Detect which cell encompasses the target text, then output its (X, Y) center coordinate. 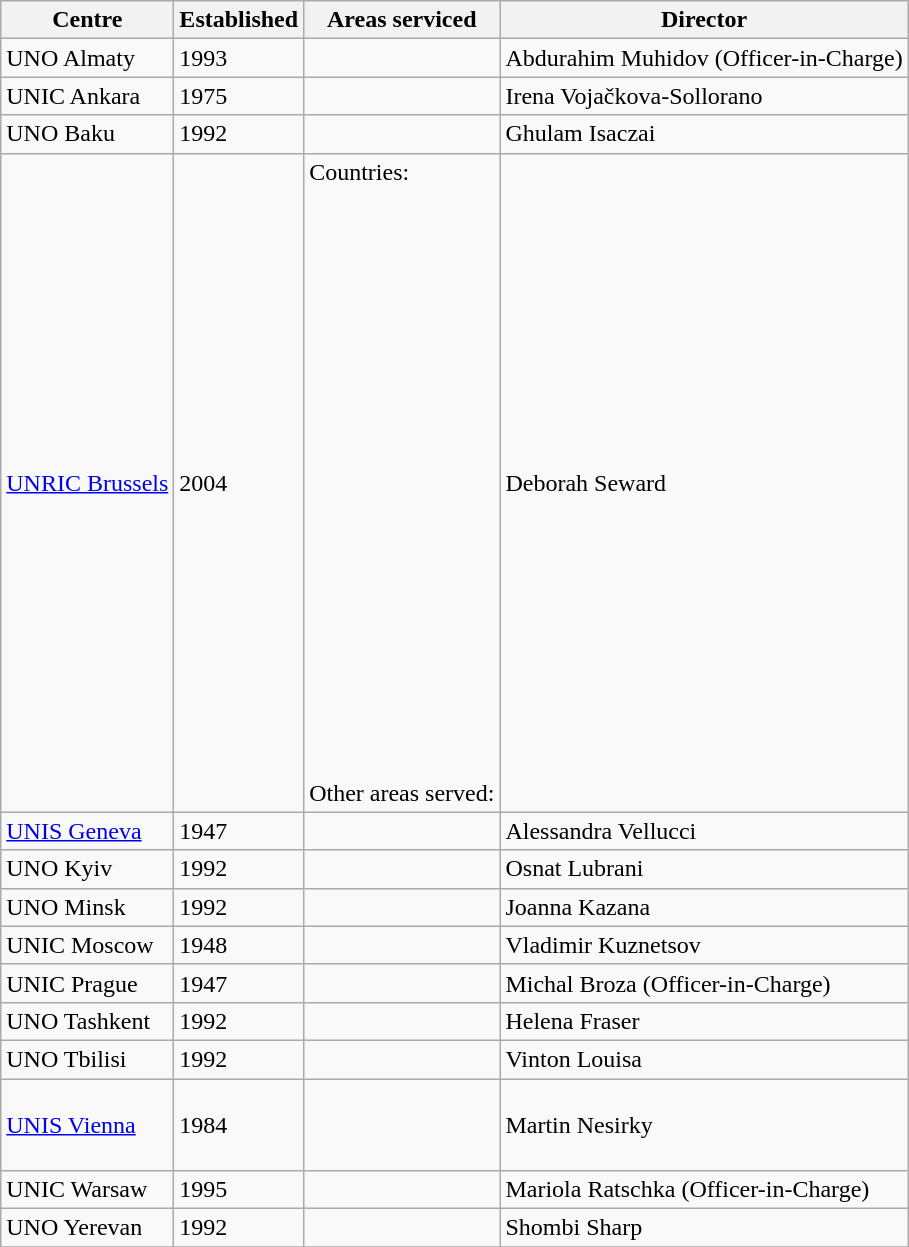
Osnat Lubrani (704, 869)
2004 (239, 482)
Director (704, 20)
UNIS Geneva (88, 831)
1993 (239, 58)
UNIC Prague (88, 983)
UNIS Vienna (88, 1124)
UNO Tbilisi (88, 1059)
1984 (239, 1124)
Irena Vojačkova-Sollorano (704, 96)
UNO Minsk (88, 907)
Countries:Other areas served: (402, 482)
UNIC Warsaw (88, 1190)
UNIC Moscow (88, 945)
1948 (239, 945)
UNO Baku (88, 134)
Vinton Louisa (704, 1059)
1995 (239, 1190)
Vladimir Kuznetsov (704, 945)
Alessandra Vellucci (704, 831)
Ghulam Isaczai (704, 134)
Established (239, 20)
Helena Fraser (704, 1021)
UNO Yerevan (88, 1228)
UNO Almaty (88, 58)
Joanna Kazana (704, 907)
UNO Tashkent (88, 1021)
UNO Kyiv (88, 869)
Martin Nesirky (704, 1124)
UNIC Ankara (88, 96)
1975 (239, 96)
Michal Broza (Officer-in-Charge) (704, 983)
Centre (88, 20)
Abdurahim Muhidov (Officer-in-Charge) (704, 58)
Areas serviced (402, 20)
Shombi Sharp (704, 1228)
Deborah Seward (704, 482)
Mariola Ratschka (Officer-in-Charge) (704, 1190)
UNRIC Brussels (88, 482)
